From the cell containing the given text, extract its center point as [X, Y] coordinate. 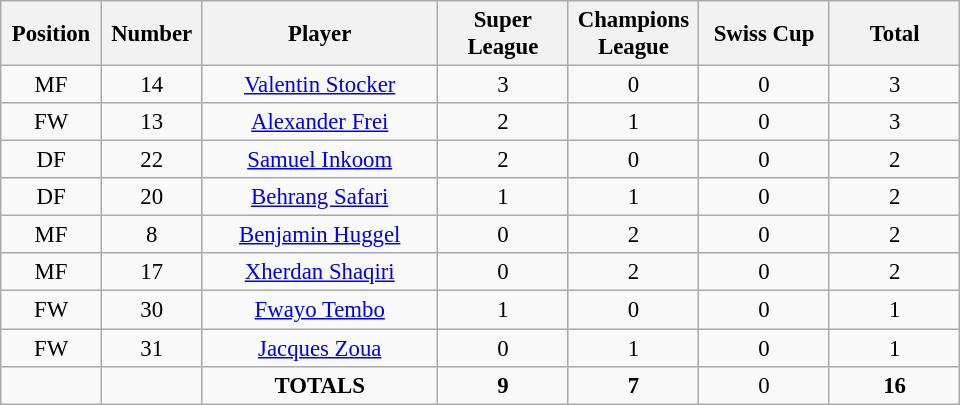
Alexander Frei [320, 122]
Jacques Zoua [320, 348]
Position [52, 34]
Number [152, 34]
Swiss Cup [764, 34]
30 [152, 310]
TOTALS [320, 385]
Player [320, 34]
31 [152, 348]
Benjamin Huggel [320, 235]
Fwayo Tembo [320, 310]
Champions League [634, 34]
Behrang Safari [320, 197]
Xherdan Shaqiri [320, 273]
22 [152, 160]
Super League [504, 34]
13 [152, 122]
Total [894, 34]
20 [152, 197]
7 [634, 385]
16 [894, 385]
9 [504, 385]
14 [152, 85]
8 [152, 235]
Valentin Stocker [320, 85]
Samuel Inkoom [320, 160]
17 [152, 273]
